Identify which cell holds the provided text, then report its (X, Y) central coordinate. 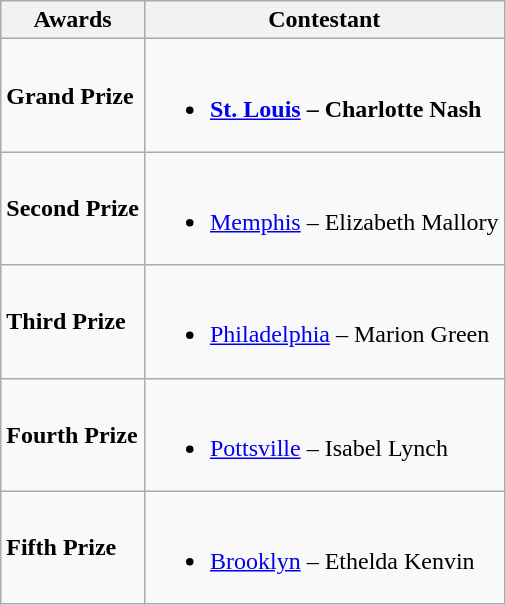
Brooklyn – Ethelda Kenvin (324, 548)
Second Prize (73, 208)
Grand Prize (73, 96)
Fourth Prize (73, 434)
Fifth Prize (73, 548)
Philadelphia – Marion Green (324, 322)
St. Louis – Charlotte Nash (324, 96)
Pottsville – Isabel Lynch (324, 434)
Contestant (324, 20)
Memphis – Elizabeth Mallory (324, 208)
Third Prize (73, 322)
Awards (73, 20)
